Determine the (x, y) coordinate at the center of the cell enclosing the given text.  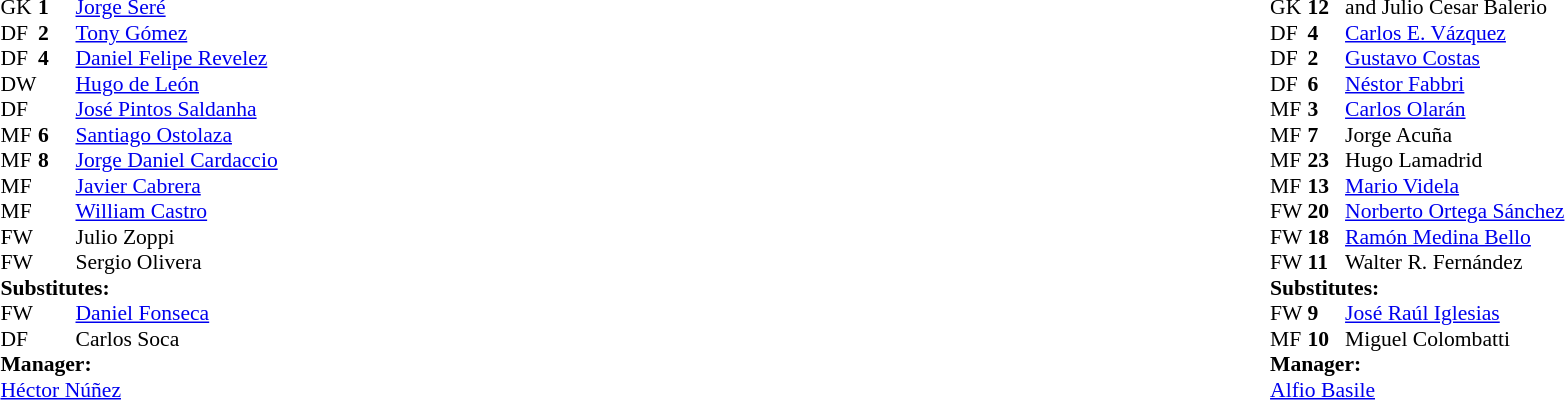
Norberto Ortega Sánchez (1454, 211)
Walter R. Fernández (1454, 263)
9 (1327, 313)
Daniel Felipe Revelez (177, 59)
Javier Cabrera (177, 186)
13 (1327, 186)
Carlos Olarán (1454, 109)
DW (19, 84)
Daniel Fonseca (177, 313)
William Castro (177, 211)
Hugo Lamadrid (1454, 161)
Carlos Soca (177, 339)
3 (1327, 109)
Miguel Colombatti (1454, 339)
Jorge Acuña (1454, 135)
7 (1327, 135)
Sergio Olivera (177, 263)
Carlos E. Vázquez (1454, 33)
Julio Zoppi (177, 237)
Hugo de León (177, 84)
8 (57, 161)
Jorge Daniel Cardaccio (177, 161)
Mario Videla (1454, 186)
10 (1327, 339)
11 (1327, 263)
Ramón Medina Bello (1454, 237)
18 (1327, 237)
23 (1327, 161)
Santiago Ostolaza (177, 135)
José Pintos Saldanha (177, 109)
Tony Gómez (177, 33)
20 (1327, 211)
José Raúl Iglesias (1454, 313)
Gustavo Costas (1454, 59)
Néstor Fabbri (1454, 84)
